Search for the cell housing the specified text and yield its [X, Y] center coordinate. 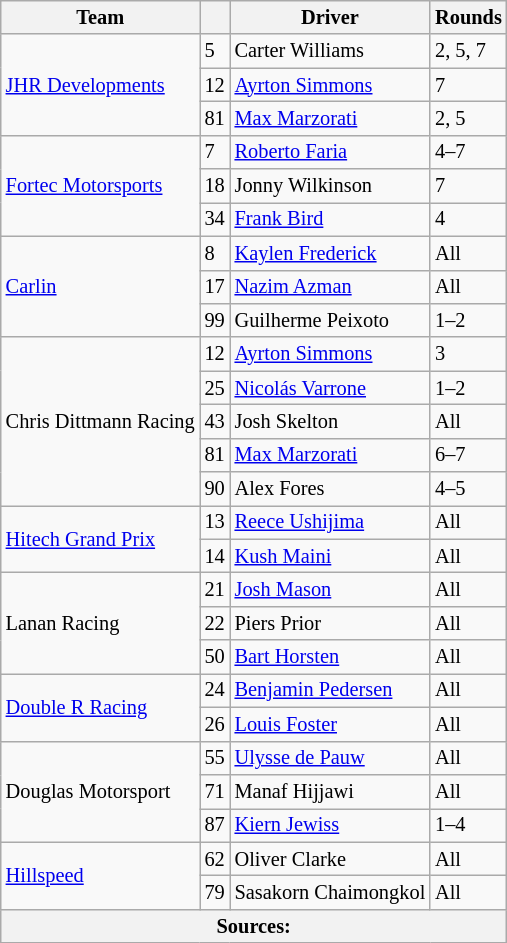
Chris Dittmann Racing [100, 421]
Roberto Faria [330, 152]
Manaf Hijjawi [330, 791]
Kaylen Frederick [330, 253]
3 [468, 354]
17 [215, 287]
Josh Mason [330, 589]
Sources: [254, 926]
26 [215, 724]
5 [215, 51]
Ulysse de Pauw [330, 758]
Kush Maini [330, 556]
2, 5, 7 [468, 51]
Kiern Jewiss [330, 825]
8 [215, 253]
Hitech Grand Prix [100, 538]
Lanan Racing [100, 622]
4–5 [468, 489]
50 [215, 657]
79 [215, 892]
Carlin [100, 286]
43 [215, 421]
22 [215, 623]
25 [215, 388]
Oliver Clarke [330, 859]
4–7 [468, 152]
Douglas Motorsport [100, 792]
4 [468, 219]
Jonny Wilkinson [330, 186]
Louis Foster [330, 724]
Double R Racing [100, 706]
62 [215, 859]
24 [215, 690]
Driver [330, 17]
13 [215, 522]
Carter Williams [330, 51]
71 [215, 791]
34 [215, 219]
Nicolás Varrone [330, 388]
Bart Horsten [330, 657]
Benjamin Pedersen [330, 690]
Frank Bird [330, 219]
21 [215, 589]
JHR Developments [100, 84]
Rounds [468, 17]
6–7 [468, 455]
18 [215, 186]
14 [215, 556]
55 [215, 758]
Nazim Azman [330, 287]
2, 5 [468, 118]
Alex Fores [330, 489]
Josh Skelton [330, 421]
Sasakorn Chaimongkol [330, 892]
Reece Ushijima [330, 522]
1–4 [468, 825]
Fortec Motorsports [100, 186]
99 [215, 320]
Piers Prior [330, 623]
90 [215, 489]
Team [100, 17]
Guilherme Peixoto [330, 320]
87 [215, 825]
Hillspeed [100, 876]
